From the cell containing the given text, extract its center point as [X, Y] coordinate. 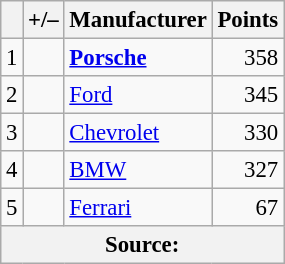
345 [248, 95]
Manufacturer [138, 20]
Ferrari [138, 208]
358 [248, 58]
5 [12, 208]
Points [248, 20]
67 [248, 208]
2 [12, 95]
3 [12, 133]
Porsche [138, 58]
BMW [138, 170]
327 [248, 170]
Chevrolet [138, 133]
4 [12, 170]
Ford [138, 95]
1 [12, 58]
330 [248, 133]
Source: [142, 245]
+/– [44, 20]
